Detect which cell encompasses the target text, then output its [X, Y] center coordinate. 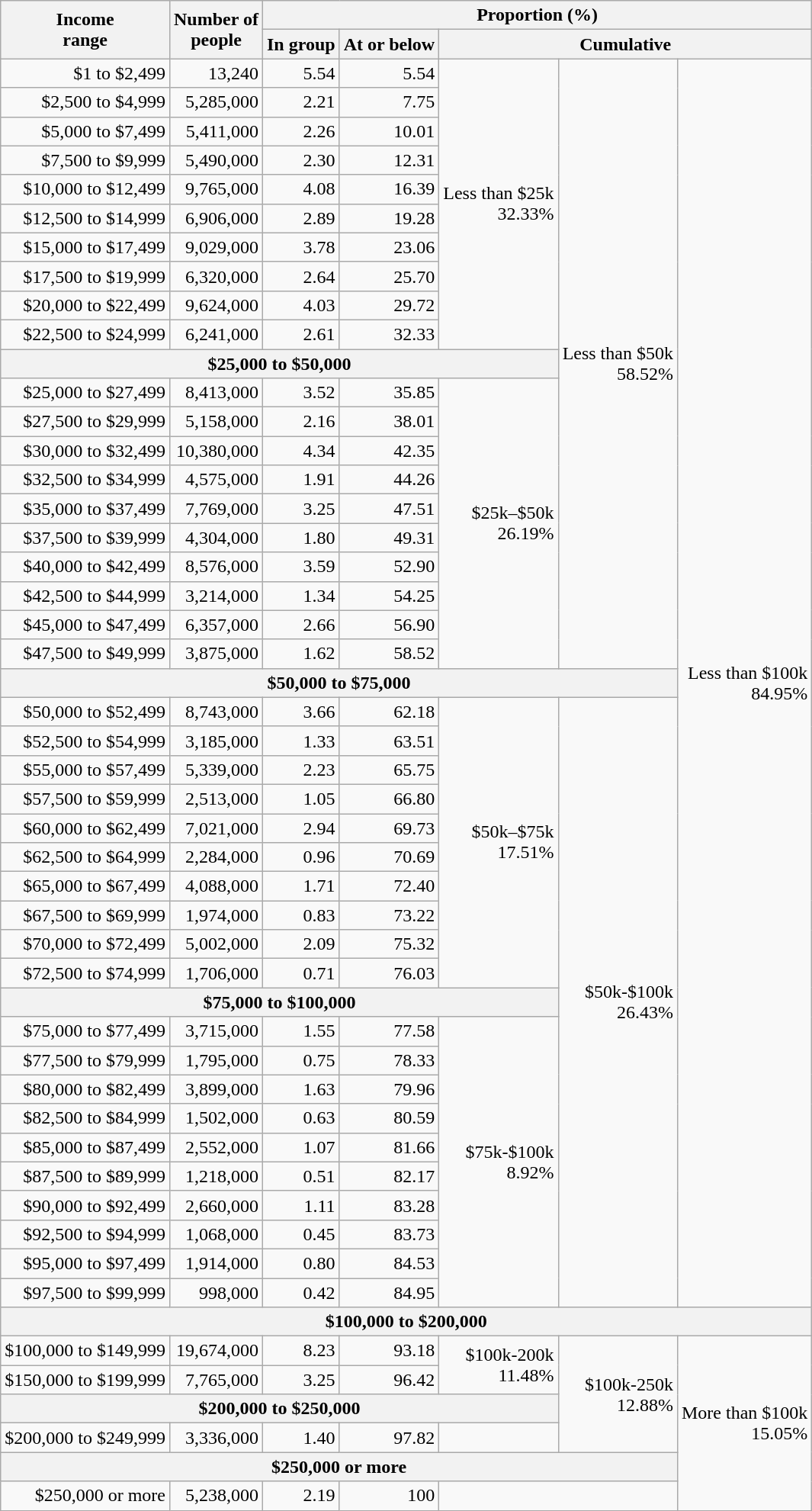
35.85 [389, 393]
100 [389, 1496]
$85,000 to $87,499 [85, 1147]
$42,500 to $44,999 [85, 596]
96.42 [389, 1380]
$45,000 to $47,499 [85, 625]
0.45 [300, 1234]
$37,500 to $39,999 [85, 538]
1,502,000 [216, 1118]
$17,500 to $19,999 [85, 276]
$72,500 to $74,999 [85, 973]
Number of people [216, 30]
Less than $25k32.33% [499, 204]
5,002,000 [216, 944]
3,899,000 [216, 1089]
$55,000 to $57,499 [85, 770]
2.23 [300, 770]
3.66 [300, 712]
4.03 [300, 305]
$60,000 to $62,499 [85, 828]
23.06 [389, 247]
83.28 [389, 1205]
9,624,000 [216, 305]
79.96 [389, 1089]
2.26 [300, 131]
42.35 [389, 451]
2.61 [300, 334]
$40,000 to $42,499 [85, 567]
81.66 [389, 1147]
5,238,000 [216, 1496]
In group [300, 44]
8,413,000 [216, 393]
13,240 [216, 73]
1.07 [300, 1147]
2.19 [300, 1496]
$7,500 to $9,999 [85, 160]
72.40 [389, 886]
$95,000 to $97,499 [85, 1263]
$52,500 to $54,999 [85, 741]
2,552,000 [216, 1147]
$75,000 to $77,499 [85, 1031]
16.39 [389, 189]
38.01 [389, 422]
7,021,000 [216, 828]
1.91 [300, 480]
3.59 [300, 567]
$65,000 to $67,499 [85, 886]
5,158,000 [216, 422]
2,284,000 [216, 857]
0.96 [300, 857]
3,214,000 [216, 596]
$25k–$50k26.19% [499, 523]
3,875,000 [216, 654]
5,490,000 [216, 160]
8,576,000 [216, 567]
$82,500 to $84,999 [85, 1118]
6,906,000 [216, 218]
$35,000 to $37,499 [85, 509]
1.40 [300, 1438]
$80,000 to $82,499 [85, 1089]
0.63 [300, 1118]
1,706,000 [216, 973]
84.95 [389, 1293]
1.33 [300, 741]
Income range [85, 30]
$50k-$100k26.43% [618, 1002]
70.69 [389, 857]
1,068,000 [216, 1234]
6,357,000 [216, 625]
$75,000 to $100,000 [279, 1002]
0.71 [300, 973]
66.80 [389, 799]
8,743,000 [216, 712]
3,185,000 [216, 741]
97.82 [389, 1438]
58.52 [389, 654]
1.11 [300, 1205]
$200,000 to $250,000 [279, 1409]
$10,000 to $12,499 [85, 189]
25.70 [389, 276]
$100k-250k12.88% [618, 1394]
65.75 [389, 770]
$75k-$100k8.92% [499, 1162]
84.53 [389, 1263]
7.75 [389, 102]
8.23 [300, 1351]
$32,500 to $34,999 [85, 480]
54.25 [389, 596]
1,218,000 [216, 1176]
75.32 [389, 944]
Less than $50k58.52% [618, 363]
76.03 [389, 973]
5,285,000 [216, 102]
80.59 [389, 1118]
$12,500 to $14,999 [85, 218]
6,241,000 [216, 334]
$47,500 to $49,999 [85, 654]
32.33 [389, 334]
$50,000 to $52,499 [85, 712]
$2,500 to $4,999 [85, 102]
$150,000 to $199,999 [85, 1380]
1.34 [300, 596]
9,765,000 [216, 189]
63.51 [389, 741]
2.89 [300, 218]
19,674,000 [216, 1351]
44.26 [389, 480]
47.51 [389, 509]
10.01 [389, 131]
$67,500 to $69,999 [85, 915]
2,513,000 [216, 799]
1,974,000 [216, 915]
$70,000 to $72,499 [85, 944]
More than $100k15.05% [744, 1423]
Proportion (%) [537, 15]
Cumulative [625, 44]
0.51 [300, 1176]
2,660,000 [216, 1205]
4,575,000 [216, 480]
77.58 [389, 1031]
$1 to $2,499 [85, 73]
$100,000 to $149,999 [85, 1351]
$50,000 to $75,000 [339, 683]
1.62 [300, 654]
93.18 [389, 1351]
29.72 [389, 305]
78.33 [389, 1060]
3.78 [300, 247]
73.22 [389, 915]
12.31 [389, 160]
62.18 [389, 712]
$27,500 to $29,999 [85, 422]
Less than $100k84.95% [744, 683]
2.09 [300, 944]
3.52 [300, 393]
69.73 [389, 828]
1.05 [300, 799]
4,088,000 [216, 886]
$100k-200k11.48% [499, 1365]
5,411,000 [216, 131]
7,765,000 [216, 1380]
9,029,000 [216, 247]
2.64 [300, 276]
$87,500 to $89,999 [85, 1176]
$22,500 to $24,999 [85, 334]
$90,000 to $92,499 [85, 1205]
$15,000 to $17,499 [85, 247]
10,380,000 [216, 451]
$97,500 to $99,999 [85, 1293]
5,339,000 [216, 770]
$5,000 to $7,499 [85, 131]
4.34 [300, 451]
2.66 [300, 625]
$62,500 to $64,999 [85, 857]
$57,500 to $59,999 [85, 799]
$50k–$75k17.51% [499, 842]
1,795,000 [216, 1060]
$77,500 to $79,999 [85, 1060]
$92,500 to $94,999 [85, 1234]
56.90 [389, 625]
0.42 [300, 1293]
$25,000 to $50,000 [279, 364]
0.80 [300, 1263]
4.08 [300, 189]
2.16 [300, 422]
3,715,000 [216, 1031]
82.17 [389, 1176]
6,320,000 [216, 276]
$20,000 to $22,499 [85, 305]
1.55 [300, 1031]
7,769,000 [216, 509]
4,304,000 [216, 538]
2.21 [300, 102]
$30,000 to $32,499 [85, 451]
$25,000 to $27,499 [85, 393]
0.83 [300, 915]
1.63 [300, 1089]
1,914,000 [216, 1263]
0.75 [300, 1060]
2.30 [300, 160]
83.73 [389, 1234]
1.80 [300, 538]
49.31 [389, 538]
998,000 [216, 1293]
$200,000 to $249,999 [85, 1438]
52.90 [389, 567]
19.28 [389, 218]
At or below [389, 44]
3,336,000 [216, 1438]
$100,000 to $200,000 [406, 1322]
2.94 [300, 828]
1.71 [300, 886]
